Provide the (x, y) coordinate of the cell's center where the given text is located.  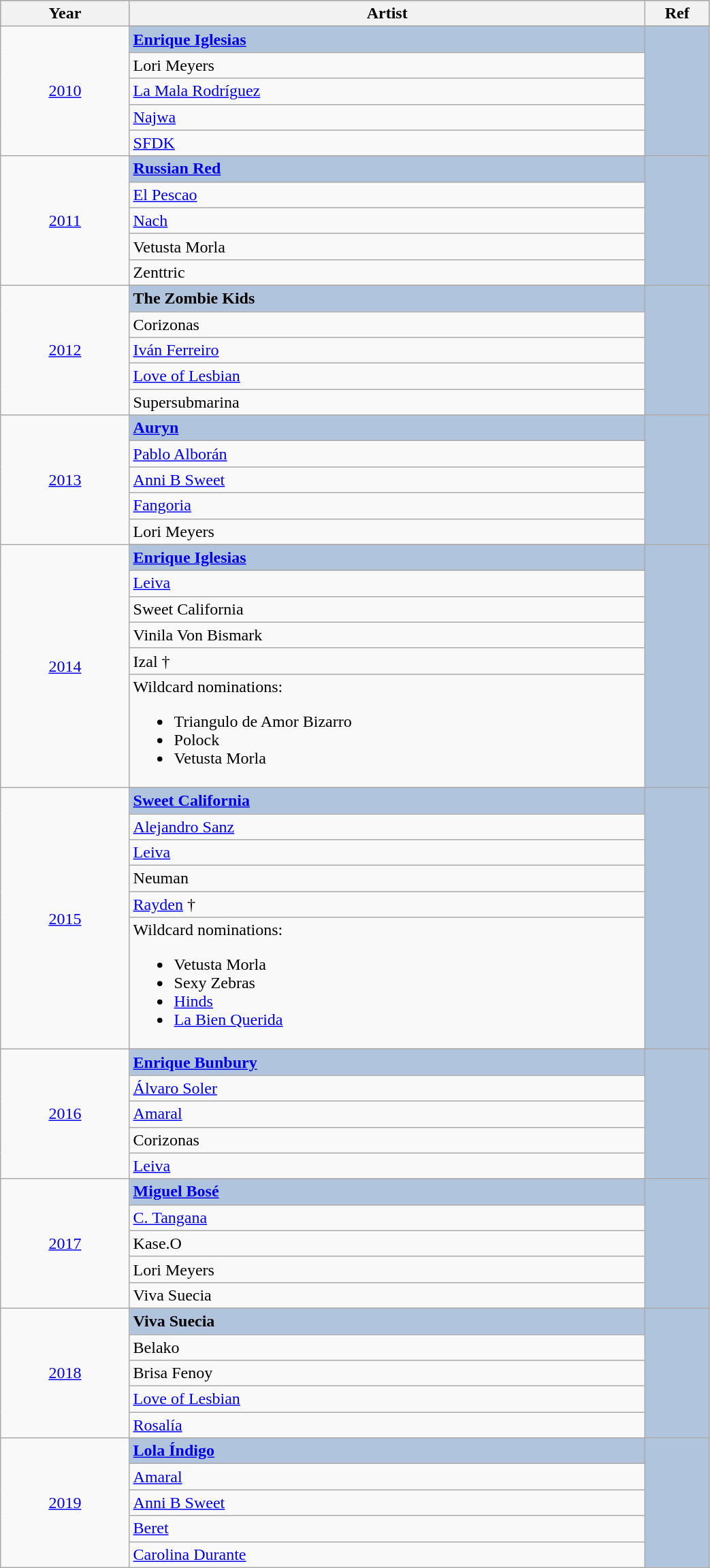
Ref (677, 14)
Izal † (387, 661)
Wildcard nominations:Vetusta MorlaSexy ZebrasHindsLa Bien Querida (387, 983)
Artist (387, 14)
Supersubmarina (387, 402)
Najwa (387, 117)
Miguel Bosé (387, 1192)
Belako (387, 1347)
2011 (65, 220)
Beret (387, 1529)
Enrique Bunbury (387, 1062)
The Zombie Kids (387, 298)
Kase.O (387, 1243)
Auryn (387, 428)
Year (65, 14)
Álvaro Soler (387, 1088)
Vinila Von Bismark (387, 635)
2016 (65, 1114)
2014 (65, 666)
2015 (65, 918)
Russian Red (387, 169)
2010 (65, 91)
2018 (65, 1373)
SFDK (387, 143)
C. Tangana (387, 1218)
2019 (65, 1503)
Nach (387, 220)
Zenttric (387, 272)
El Pescao (387, 195)
Pablo Alborán (387, 454)
2017 (65, 1243)
Rayden † (387, 904)
Vetusta Morla (387, 246)
Carolina Durante (387, 1554)
2013 (65, 480)
Rosalía (387, 1425)
Brisa Fenoy (387, 1373)
Neuman (387, 879)
Iván Ferreiro (387, 350)
La Mala Rodríguez (387, 91)
Lola Índigo (387, 1451)
2012 (65, 350)
Alejandro Sanz (387, 827)
Wildcard nominations:Triangulo de Amor BizarroPolockVetusta Morla (387, 731)
Fangoria (387, 506)
